Provide the [X, Y] coordinate of the cell's center where the given text is located.  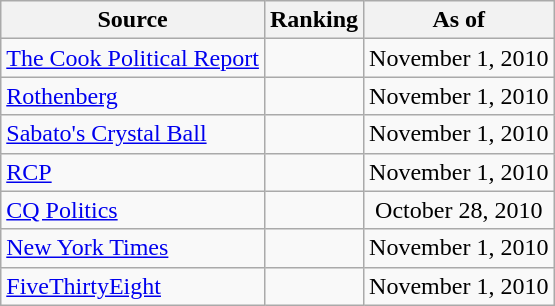
CQ Politics [133, 210]
Sabato's Crystal Ball [133, 134]
Ranking [314, 20]
RCP [133, 172]
The Cook Political Report [133, 58]
Source [133, 20]
FiveThirtyEight [133, 286]
As of [459, 20]
New York Times [133, 248]
October 28, 2010 [459, 210]
Rothenberg [133, 96]
